Scan for the cell matching the given text and deliver its (x, y) coordinate at center. 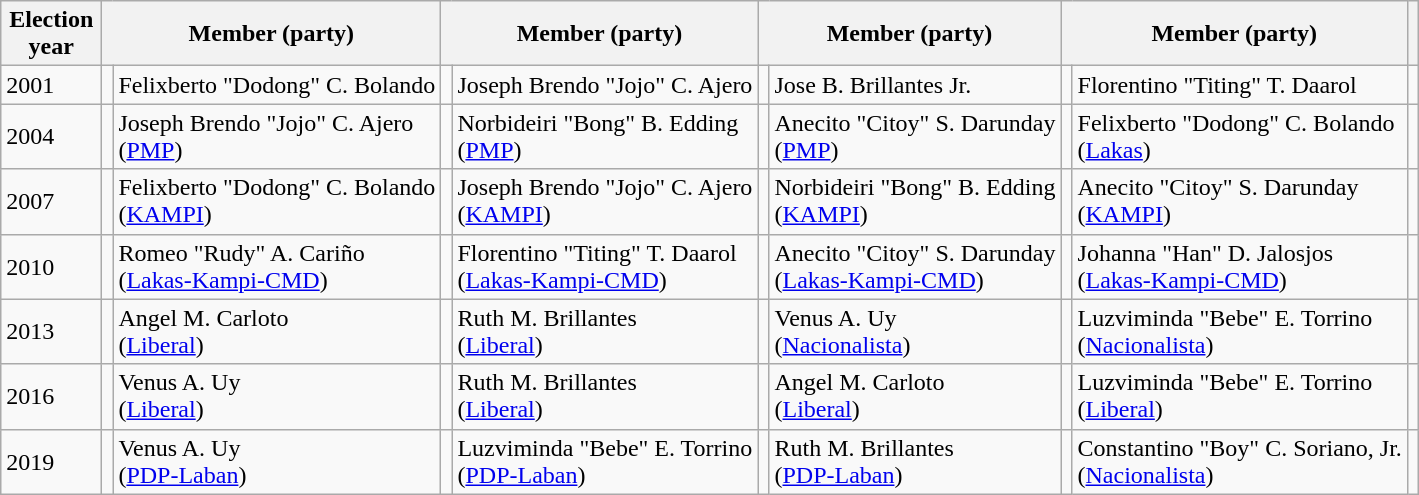
Johanna "Han" D. Jalosjos(Lakas-Kampi-CMD) (1240, 266)
Luzviminda "Bebe" E. Torrino(PDP-Laban) (605, 462)
Anecito "Citoy" S. Darunday(PMP) (915, 136)
Anecito "Citoy" S. Darunday(KAMPI) (1240, 202)
Joseph Brendo "Jojo" C. Ajero(PMP) (277, 136)
Luzviminda "Bebe" E. Torrino(Nacionalista) (1240, 332)
2007 (52, 202)
2013 (52, 332)
Joseph Brendo "Jojo" C. Ajero(KAMPI) (605, 202)
Venus A. Uy(Liberal) (277, 396)
Norbideiri "Bong" B. Edding(PMP) (605, 136)
Anecito "Citoy" S. Darunday(Lakas-Kampi-CMD) (915, 266)
2004 (52, 136)
Joseph Brendo "Jojo" C. Ajero (605, 85)
Florentino "Titing" T. Daarol (1240, 85)
Venus A. Uy(Nacionalista) (915, 332)
Florentino "Titing" T. Daarol(Lakas-Kampi-CMD) (605, 266)
Ruth M. Brillantes(PDP-Laban) (915, 462)
Jose B. Brillantes Jr. (915, 85)
2010 (52, 266)
Electionyear (52, 34)
Venus A. Uy(PDP-Laban) (277, 462)
2001 (52, 85)
2019 (52, 462)
Constantino "Boy" C. Soriano, Jr.(Nacionalista) (1240, 462)
Felixberto "Dodong" C. Bolando (277, 85)
Luzviminda "Bebe" E. Torrino(Liberal) (1240, 396)
Norbideiri "Bong" B. Edding(KAMPI) (915, 202)
Felixberto "Dodong" C. Bolando(Lakas) (1240, 136)
Felixberto "Dodong" C. Bolando(KAMPI) (277, 202)
2016 (52, 396)
Romeo "Rudy" A. Cariño(Lakas-Kampi-CMD) (277, 266)
